For the text-containing cell, return its midpoint in [x, y] coordinate format. 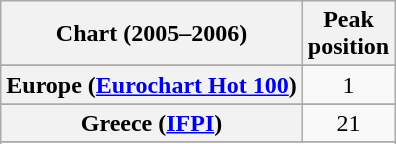
Chart (2005–2006) [152, 34]
Peakposition [348, 34]
21 [348, 123]
1 [348, 85]
Europe (Eurochart Hot 100) [152, 85]
Greece (IFPI) [152, 123]
